Output the [x, y] coordinate of the center of the cell containing the given text.  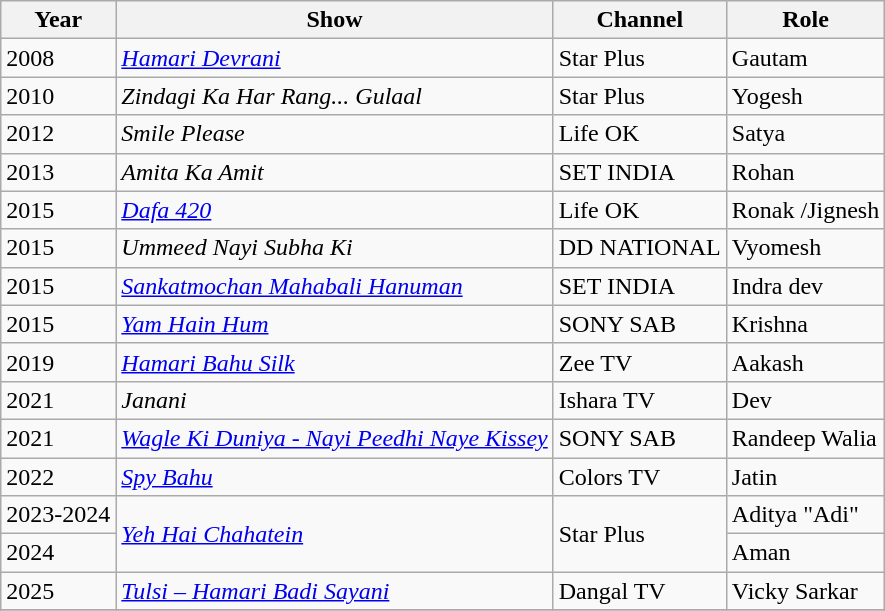
Sankatmochan Mahabali Hanuman [334, 286]
Show [334, 20]
Wagle Ki Duniya - Nayi Peedhi Naye Kissey [334, 438]
2012 [58, 134]
2019 [58, 362]
Year [58, 20]
Rohan [805, 172]
Zindagi Ka Har Rang... Gulaal [334, 96]
Vicky Sarkar [805, 591]
2024 [58, 553]
Jatin [805, 477]
2008 [58, 58]
Smile Please [334, 134]
Ronak /Jignesh [805, 210]
Satya [805, 134]
Channel [640, 20]
Dafa 420 [334, 210]
Krishna [805, 324]
DD NATIONAL [640, 248]
Role [805, 20]
Colors TV [640, 477]
2013 [58, 172]
Yam Hain Hum [334, 324]
Zee TV [640, 362]
Ummeed Nayi Subha Ki [334, 248]
Hamari Bahu Silk [334, 362]
Vyomesh [805, 248]
2023-2024 [58, 515]
Hamari Devrani [334, 58]
Indra dev [805, 286]
Dev [805, 400]
Yogesh [805, 96]
Aman [805, 553]
Gautam [805, 58]
Tulsi – Hamari Badi Sayani [334, 591]
Ishara TV [640, 400]
Aakash [805, 362]
Janani [334, 400]
Spy Bahu [334, 477]
Amita Ka Amit [334, 172]
2025 [58, 591]
2022 [58, 477]
Randeep Walia [805, 438]
2010 [58, 96]
Yeh Hai Chahatein [334, 534]
Dangal TV [640, 591]
Aditya "Adi" [805, 515]
